Return [x, y] of the center of cell containing provided text 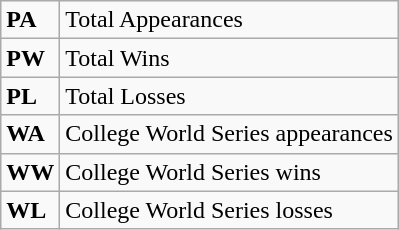
College World Series appearances [230, 134]
College World Series wins [230, 172]
Total Appearances [230, 20]
WL [30, 210]
WA [30, 134]
College World Series losses [230, 210]
Total Wins [230, 58]
Total Losses [230, 96]
PL [30, 96]
PA [30, 20]
PW [30, 58]
WW [30, 172]
